Search for the cell housing the specified text and yield its [x, y] center coordinate. 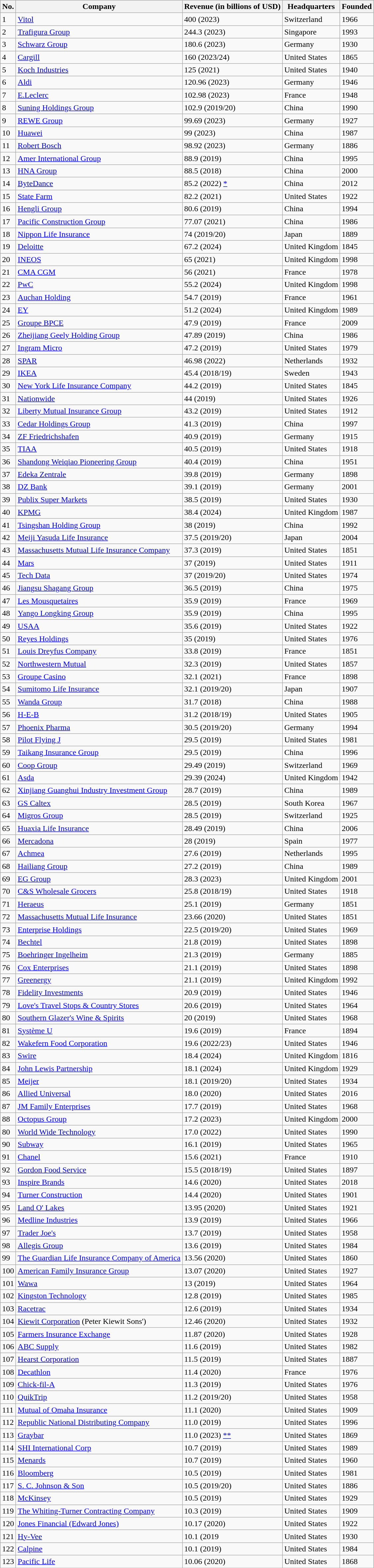
1928 [357, 1334]
104 [8, 1321]
Zheijiang Geely Holding Group [99, 335]
75 [8, 955]
Shandong Weiqiao Pioneering Group [99, 462]
54 [8, 689]
Southern Glazer's Wine & Spirits [99, 1018]
2004 [357, 537]
1901 [357, 1195]
HNA Group [99, 171]
CMA CGM [99, 272]
Company [99, 7]
91 [8, 1157]
56 [8, 714]
111 [8, 1410]
77.07 (2021) [232, 222]
37.5 (2019/20) [232, 537]
96 [8, 1220]
16.1 (2019) [232, 1144]
67 [8, 854]
44.2 (2019) [232, 386]
13.6 (2019) [232, 1245]
1910 [357, 1157]
23.66 (2020) [232, 917]
39 [8, 500]
Enterprise Holdings [99, 929]
1868 [357, 1561]
Auchan Holding [99, 297]
1940 [357, 70]
19 [8, 247]
15 [8, 196]
86 [8, 1094]
24 [8, 310]
109 [8, 1385]
Inspire Brands [99, 1182]
28 [8, 360]
5 [8, 70]
Wanda Group [99, 702]
17 [8, 222]
40.5 (2019) [232, 449]
1860 [357, 1258]
112 [8, 1423]
44 (2019) [232, 399]
1951 [357, 462]
1887 [357, 1359]
Gordon Food Service [99, 1169]
Reyes Holdings [99, 639]
1816 [357, 1056]
Turner Construction [99, 1195]
20 (2019) [232, 1018]
244.3 (2023) [232, 32]
12.46 (2020) [232, 1321]
160 (2023/24) [232, 57]
Cargill [99, 57]
Chanel [99, 1157]
1869 [357, 1435]
2016 [357, 1094]
Amer International Group [99, 158]
Huaxia Life Insurance [99, 828]
Wakefern Food Corporation [99, 1043]
10 [8, 133]
Ingram Micro [99, 348]
7 [8, 95]
47.9 (2019) [232, 323]
2 [8, 32]
Groupe Casino [99, 677]
Pacific Construction Group [99, 222]
16 [8, 209]
35.6 (2019) [232, 626]
28.3 (2023) [232, 879]
35 [8, 449]
1926 [357, 399]
Vitol [99, 19]
36 [8, 462]
41.3 (2019) [232, 424]
EY [99, 310]
82 [8, 1043]
93 [8, 1182]
1982 [357, 1346]
400 (2023) [232, 19]
120.96 (2023) [232, 82]
21.3 (2019) [232, 955]
Deloitte [99, 247]
EG Group [99, 879]
2018 [357, 1182]
Medline Industries [99, 1220]
108 [8, 1372]
Publix Super Markets [99, 500]
47.89 (2019) [232, 335]
13.7 (2019) [232, 1233]
Menards [99, 1460]
18.0 (2020) [232, 1094]
Mutual of Omaha Insurance [99, 1410]
85.2 (2022) * [232, 184]
Cedar Holdings Group [99, 424]
Taikang Insurance Group [99, 752]
35 (2019) [232, 639]
Mercadona [99, 841]
115 [8, 1460]
American Family Insurance Group [99, 1271]
1948 [357, 95]
Yango Longking Group [99, 613]
11.2 (2019/20) [232, 1397]
57 [8, 727]
Pilot Flying J [99, 740]
Spain [311, 841]
The Whiting-Turner Contracting Company [99, 1511]
88 [8, 1119]
1978 [357, 272]
State Farm [99, 196]
69 [8, 879]
121 [8, 1536]
12.8 (2019) [232, 1296]
52 [8, 664]
38 [8, 487]
2009 [357, 323]
28 (2019) [232, 841]
51 [8, 651]
1894 [357, 1031]
Kingston Technology [99, 1296]
20 [8, 259]
Phoenix Pharma [99, 727]
Hearst Corporation [99, 1359]
88.5 (2018) [232, 171]
Jiangsu Shagang Group [99, 588]
47 [8, 601]
100 [8, 1271]
116 [8, 1473]
Système U [99, 1031]
117 [8, 1486]
82.2 (2021) [232, 196]
40.4 (2019) [232, 462]
Bloomberg [99, 1473]
74 (2019/20) [232, 234]
13.95 (2020) [232, 1208]
1988 [357, 702]
Kiewit Corporation (Peter Kiewit Sons') [99, 1321]
76 [8, 968]
13.07 (2020) [232, 1271]
36.5 (2019) [232, 588]
14.4 (2020) [232, 1195]
1960 [357, 1460]
22.5 (2019/20) [232, 929]
Land O' Lakes [99, 1208]
27.6 (2019) [232, 854]
1979 [357, 348]
56 (2021) [232, 272]
59 [8, 752]
21.8 (2019) [232, 942]
1885 [357, 955]
28.7 (2019) [232, 790]
Chick-fil-A [99, 1385]
The Guardian Life Insurance Company of America [99, 1258]
Sumitomo Life Insurance [99, 689]
Tech Data [99, 576]
PwC [99, 285]
Hy-Vee [99, 1536]
49 [8, 626]
Massachusetts Mutual Life Insurance [99, 917]
Greenergy [99, 980]
Nationwide [99, 399]
13.9 (2019) [232, 1220]
107 [8, 1359]
73 [8, 929]
H-E-B [99, 714]
12 [8, 158]
90 [8, 1144]
Cox Enterprises [99, 968]
John Lewis Partnership [99, 1068]
63 [8, 803]
QuikTrip [99, 1397]
13 (2019) [232, 1283]
11.4 (2020) [232, 1372]
31 [8, 399]
11.87 (2020) [232, 1334]
78 [8, 993]
Koch Industries [99, 70]
SPAR [99, 360]
102 [8, 1296]
Farmers Insurance Exchange [99, 1334]
McKinsey [99, 1498]
1943 [357, 373]
125 (2021) [232, 70]
31.2 (2018/19) [232, 714]
11 [8, 145]
38.4 (2024) [232, 512]
C&S Wholesale Grocers [99, 891]
10.1 (2019 [232, 1536]
1961 [357, 297]
120 [8, 1523]
8 [8, 108]
18.4 (2024) [232, 1056]
41 [8, 525]
98 [8, 1245]
37 [8, 474]
REWE Group [99, 120]
99 [8, 1258]
27.2 (2019) [232, 866]
Republic National Distributing Company [99, 1423]
32.1 (2019/20) [232, 689]
17.7 (2019) [232, 1106]
Coop Group [99, 765]
1997 [357, 424]
SHI International Corp [99, 1448]
USAA [99, 626]
Massachusetts Mutual Life Insurance Company [99, 550]
IKEA [99, 373]
37 (2019) [232, 563]
33 [8, 424]
Les Mousquetaires [99, 601]
67.2 (2024) [232, 247]
1907 [357, 689]
Groupe BPCE [99, 323]
11.1 (2020) [232, 1410]
10.06 (2020) [232, 1561]
Achmea [99, 854]
17.2 (2023) [232, 1119]
61 [8, 778]
77 [8, 980]
68 [8, 866]
Bechtel [99, 942]
70 [8, 891]
1967 [357, 803]
10.3 (2019) [232, 1511]
123 [8, 1561]
87 [8, 1106]
26 [8, 335]
Aldi [99, 82]
53 [8, 677]
Heraeus [99, 904]
Boehringer Ingelheim [99, 955]
37 (2019/20) [232, 576]
Migros Group [99, 816]
ByteDance [99, 184]
1993 [357, 32]
Pacific Life [99, 1561]
E.Leclerc [99, 95]
65 [8, 828]
Edeka Zentrale [99, 474]
85 [8, 1081]
Octopus Group [99, 1119]
Trader Joe's [99, 1233]
32.3 (2019) [232, 664]
Louis Dreyfus Company [99, 651]
6 [8, 82]
27 [8, 348]
45.4 (2018/19) [232, 373]
4 [8, 57]
38 (2019) [232, 525]
113 [8, 1435]
Xinjiang Guanghui Industry Investment Group [99, 790]
32.1 (2021) [232, 677]
Meiji Yasuda Life Insurance [99, 537]
28.49 (2019) [232, 828]
38.5 (2019) [232, 500]
34 [8, 436]
37.3 (2019) [232, 550]
44 [8, 563]
2012 [357, 184]
Decathlon [99, 1372]
9 [8, 120]
No. [8, 7]
Swire [99, 1056]
Calpine [99, 1549]
94 [8, 1195]
103 [8, 1309]
11.0 (2019) [232, 1423]
Huawei [99, 133]
Mars [99, 563]
51.2 (2024) [232, 310]
Jones Financial (Edward Jones) [99, 1523]
Graybar [99, 1435]
1857 [357, 664]
11.6 (2019) [232, 1346]
South Korea [311, 803]
1985 [357, 1296]
1921 [357, 1208]
119 [8, 1511]
Suning Holdings Group [99, 108]
Trafigura Group [99, 32]
3 [8, 45]
81 [8, 1031]
1975 [357, 588]
Wawa [99, 1283]
Revenue (in billions of USD) [232, 7]
1911 [357, 563]
118 [8, 1498]
14 [8, 184]
25.8 (2018/19) [232, 891]
12.6 (2019) [232, 1309]
40.9 (2019) [232, 436]
11.5 (2019) [232, 1359]
39.8 (2019) [232, 474]
1974 [357, 576]
105 [8, 1334]
29.39 (2024) [232, 778]
1942 [357, 778]
102.9 (2019/20) [232, 108]
1897 [357, 1169]
65 (2021) [232, 259]
Hengli Group [99, 209]
10.17 (2020) [232, 1523]
20.6 (2019) [232, 1005]
1912 [357, 411]
Allied Universal [99, 1094]
1965 [357, 1144]
GS Caltex [99, 803]
Founded [357, 7]
Fidelity Investments [99, 993]
14.6 (2020) [232, 1182]
20.9 (2019) [232, 993]
DZ Bank [99, 487]
19.6 (2022/23) [232, 1043]
Love's Travel Stops & Country Stores [99, 1005]
ABC Supply [99, 1346]
47.2 (2019) [232, 348]
17.0 (2022) [232, 1132]
46.98 (2022) [232, 360]
98.92 (2023) [232, 145]
KPMG [99, 512]
1905 [357, 714]
71 [8, 904]
13 [8, 171]
79 [8, 1005]
10.1 (2019) [232, 1549]
2006 [357, 828]
1865 [357, 57]
13.56 (2020) [232, 1258]
102.98 (2023) [232, 95]
101 [8, 1283]
95 [8, 1208]
33.8 (2019) [232, 651]
40 [8, 512]
1925 [357, 816]
Northwestern Mutual [99, 664]
1977 [357, 841]
29 [8, 373]
22 [8, 285]
42 [8, 537]
Asda [99, 778]
60 [8, 765]
INEOS [99, 259]
74 [8, 942]
1 [8, 19]
110 [8, 1397]
88.9 (2019) [232, 158]
83 [8, 1056]
66 [8, 841]
50 [8, 639]
21 [8, 272]
Schwarz Group [99, 45]
32 [8, 411]
48 [8, 613]
84 [8, 1068]
15.5 (2018/19) [232, 1169]
18.1 (2024) [232, 1068]
54.7 (2019) [232, 297]
180.6 (2023) [232, 45]
19.6 (2019) [232, 1031]
Hailiang Group [99, 866]
Racetrac [99, 1309]
80.6 (2019) [232, 209]
Headquarters [311, 7]
10.5 (2019/20) [232, 1486]
Liberty Mutual Insurance Group [99, 411]
18 [8, 234]
99 (2023) [232, 133]
114 [8, 1448]
58 [8, 740]
31.7 (2018) [232, 702]
122 [8, 1549]
18.1 (2019/20) [232, 1081]
25.1 (2019) [232, 904]
62 [8, 790]
Robert Bosch [99, 145]
Sweden [311, 373]
25 [8, 323]
15.6 (2021) [232, 1157]
72 [8, 917]
Tsingshan Holding Group [99, 525]
43 [8, 550]
S. C. Johnson & Son [99, 1486]
Singapore [311, 32]
1889 [357, 234]
64 [8, 816]
ZF Friedrichshafen [99, 436]
TIAA [99, 449]
Allegis Group [99, 1245]
46 [8, 588]
30 [8, 386]
45 [8, 576]
30.5 (2019/20) [232, 727]
39.1 (2019) [232, 487]
97 [8, 1233]
55 [8, 702]
Meijer [99, 1081]
55.2 (2024) [232, 285]
99.69 (2023) [232, 120]
106 [8, 1346]
23 [8, 297]
Nippon Life Insurance [99, 234]
JM Family Enterprises [99, 1106]
29.49 (2019) [232, 765]
11.0 (2023) ** [232, 1435]
1915 [357, 436]
Subway [99, 1144]
World Wide Technology [99, 1132]
43.2 (2019) [232, 411]
11.3 (2019) [232, 1385]
92 [8, 1169]
New York Life Insurance Company [99, 386]
